Extract the (x, y) coordinate from the center of the cell holding the provided text.  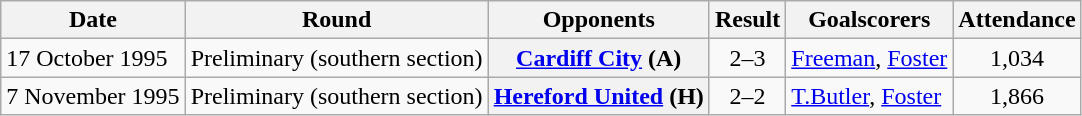
1,866 (1017, 96)
Opponents (598, 20)
Cardiff City (A) (598, 58)
1,034 (1017, 58)
17 October 1995 (93, 58)
2–2 (747, 96)
Goalscorers (870, 20)
2–3 (747, 58)
Attendance (1017, 20)
Date (93, 20)
Result (747, 20)
7 November 1995 (93, 96)
Round (336, 20)
T.Butler, Foster (870, 96)
Freeman, Foster (870, 58)
Hereford United (H) (598, 96)
